Provide the [x, y] coordinate of the cell's center where the given text is located.  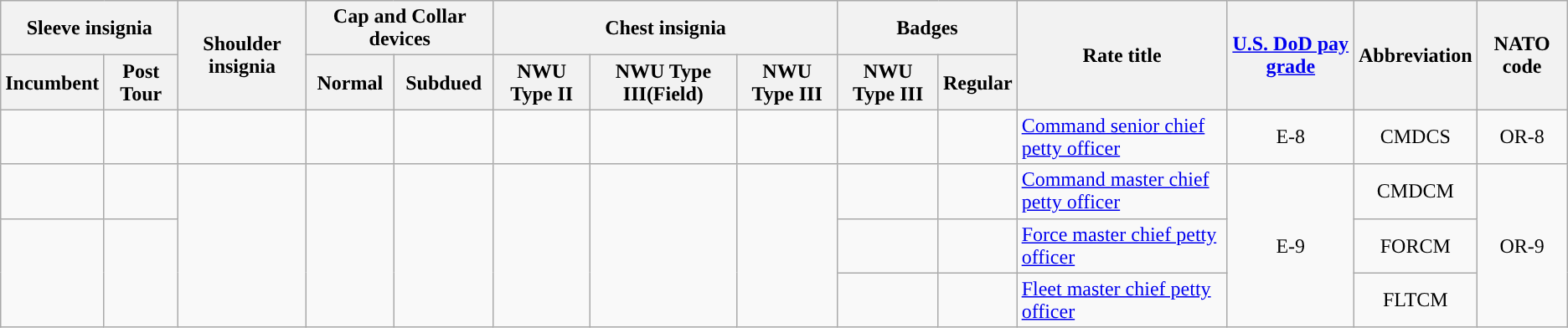
Chest insignia [665, 28]
Rate title [1122, 55]
Normal [350, 82]
OR-8 [1522, 137]
Abbreviation [1416, 55]
E-8 [1290, 137]
Badges [927, 28]
Command master chief petty officer [1122, 191]
NATO code [1522, 55]
Post Tour [141, 82]
Shoulder insignia [243, 55]
Sleeve insignia [90, 28]
Fleet master chief petty officer [1122, 300]
CMDCM [1416, 191]
Cap and Collar devices [400, 28]
Regular [977, 82]
Command senior chief petty officer [1122, 137]
FORCM [1416, 246]
Incumbent [52, 82]
U.S. DoD pay grade [1290, 55]
CMDCS [1416, 137]
FLTCM [1416, 300]
NWU Type III(Field) [663, 82]
Subdued [444, 82]
OR-9 [1522, 246]
E-9 [1290, 246]
Force master chief petty officer [1122, 246]
NWU Type II [541, 82]
